Detect which cell encompasses the target text, then output its (x, y) center coordinate. 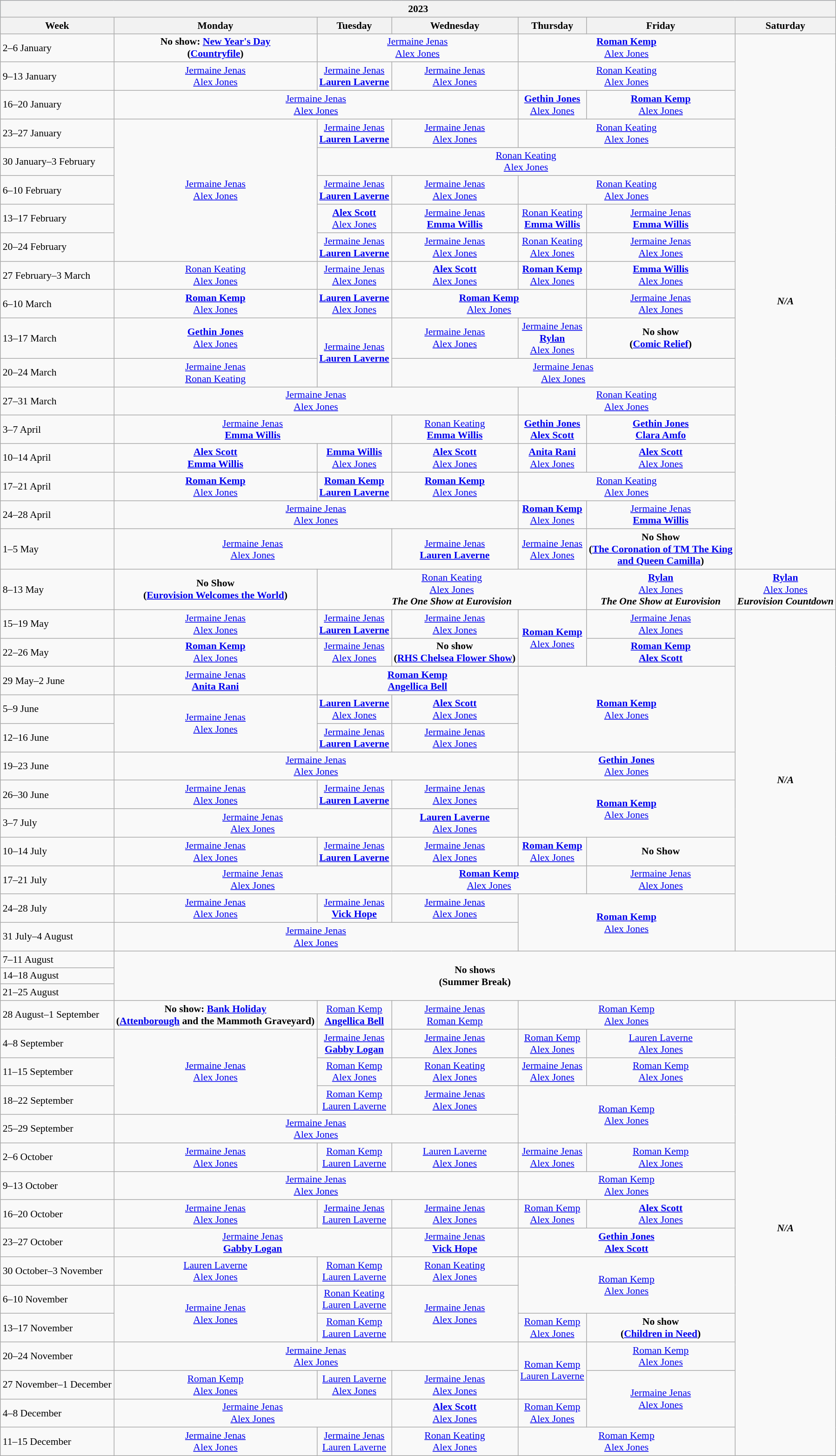
26–30 June (57, 795)
11–15 September (57, 1072)
25–29 September (57, 1129)
Week (57, 26)
12–16 June (57, 738)
16–20 January (57, 105)
17–21 July (57, 879)
13–17 March (57, 339)
19–23 June (57, 766)
Ronan Keating Alex Jones The One Show at Eurovision (451, 590)
5–9 June (57, 709)
RylanAlex Jones Eurovision Countdown (785, 590)
Jermaine Jenas Ronan Keating (216, 372)
No Show (661, 852)
No Show(The Coronation of TM The King and Queen Camilla) (661, 549)
15–19 May (57, 624)
7–11 August (57, 959)
Jermaine Jenas Anita Rani (216, 681)
20–24 November (57, 1356)
8–13 May (57, 590)
13–17 November (57, 1328)
30 January–3 February (57, 162)
17–21 April (57, 487)
Alex Scott Emma Willis (216, 458)
6–10 November (57, 1299)
Saturday (785, 26)
10–14 July (57, 852)
6–10 March (57, 304)
14–18 August (57, 976)
4–8 December (57, 1413)
No show(Children in Need) (661, 1328)
Thursday (552, 26)
Gethin Jones Clara Amfo (661, 430)
2–6 October (57, 1157)
18–22 September (57, 1100)
28 August–1 September (57, 1015)
3–7 July (57, 823)
No show(Comic Relief) (661, 339)
2–6 January (57, 47)
Alex ScottAlex Jones (455, 1413)
Ronan Keating Lauren Laverne (354, 1299)
No show: New Year's Day (Countryfile) (216, 47)
6–10 February (57, 190)
Tuesday (354, 26)
21–25 August (57, 993)
9–13 October (57, 1186)
27 November–1 December (57, 1385)
23–27 October (57, 1242)
27 February–3 March (57, 275)
2023 (418, 9)
20–24 March (57, 372)
29 May–2 June (57, 681)
Wednesday (455, 26)
23–27 January (57, 133)
16–20 October (57, 1214)
Jermaine Jenas Roman Kemp (455, 1015)
27–31 March (57, 401)
No Show(Eurovision Welcomes the World) (216, 590)
20–24 February (57, 247)
Roman Kemp Alex Scott (661, 652)
Monday (216, 26)
RylanAlex Jones The One Show at Eurovision (661, 590)
No shows(Summer Break) (475, 976)
24–28 July (57, 908)
9–13 January (57, 76)
11–15 December (57, 1442)
30 October–3 November (57, 1271)
1–5 May (57, 549)
No show(RHS Chelsea Flower Show) (455, 652)
10–14 April (57, 458)
No show: Bank Holiday(Attenborough and the Mammoth Graveyard) (216, 1015)
24–28 April (57, 515)
Friday (661, 26)
Anita Rani Alex Jones (552, 458)
31 July–4 August (57, 937)
13–17 February (57, 219)
Jermaine Jenas RylanAlex Jones (552, 339)
4–8 September (57, 1043)
22–26 May (57, 652)
3–7 April (57, 430)
